Return the [X, Y] coordinate for the center point of the cell that contains the specified text.  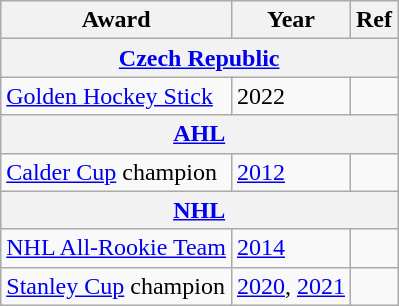
2020, 2021 [290, 286]
Calder Cup champion [116, 172]
NHL All-Rookie Team [116, 248]
Stanley Cup champion [116, 286]
2012 [290, 172]
Ref [374, 20]
Year [290, 20]
2014 [290, 248]
2022 [290, 96]
Czech Republic [200, 58]
Golden Hockey Stick [116, 96]
NHL [200, 210]
AHL [200, 134]
Award [116, 20]
